Return the (X, Y) coordinate for the center point of the cell that contains the specified text.  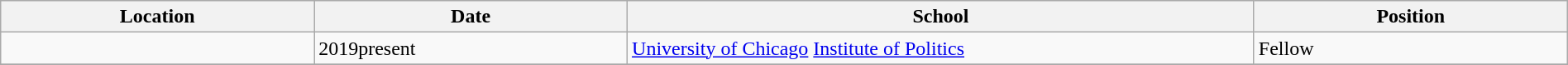
School (941, 17)
Location (157, 17)
Fellow (1411, 48)
University of Chicago Institute of Politics (941, 48)
2019present (471, 48)
Date (471, 17)
Position (1411, 17)
